Identify which cell holds the provided text, then report its (x, y) central coordinate. 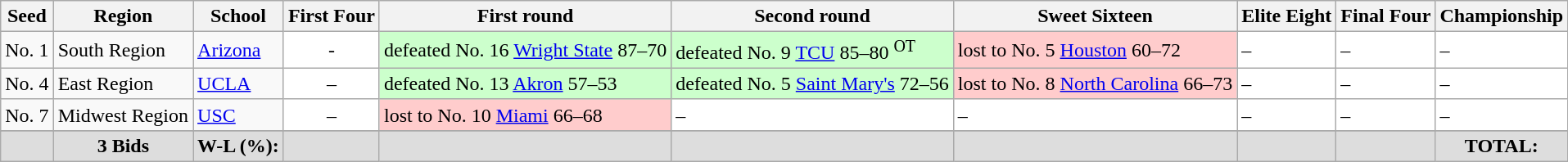
Seed (27, 16)
East Region (123, 83)
Championship (1502, 16)
UCLA (239, 83)
Second round (812, 16)
- (331, 51)
defeated No. 9 TCU 85–80 OT (812, 51)
First round (525, 16)
Sweet Sixteen (1095, 16)
USC (239, 115)
Arizona (239, 51)
W-L (%): (239, 146)
lost to No. 8 North Carolina 66–73 (1095, 83)
No. 4 (27, 83)
Midwest Region (123, 115)
Elite Eight (1287, 16)
TOTAL: (1502, 146)
Final Four (1385, 16)
School (239, 16)
lost to No. 10 Miami 66–68 (525, 115)
South Region (123, 51)
No. 1 (27, 51)
defeated No. 16 Wright State 87–70 (525, 51)
No. 7 (27, 115)
Region (123, 16)
defeated No. 5 Saint Mary's 72–56 (812, 83)
defeated No. 13 Akron 57–53 (525, 83)
3 Bids (123, 146)
First Four (331, 16)
lost to No. 5 Houston 60–72 (1095, 51)
